Find where the given text appears and provide that cell's center as (x, y) coordinate. 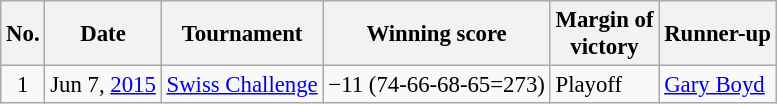
Swiss Challenge (242, 85)
Runner-up (718, 34)
Jun 7, 2015 (103, 85)
Date (103, 34)
Winning score (436, 34)
Margin ofvictory (604, 34)
No. (23, 34)
Tournament (242, 34)
Gary Boyd (718, 85)
1 (23, 85)
−11 (74-66-68-65=273) (436, 85)
Playoff (604, 85)
